For the text-containing cell, return its midpoint in (X, Y) coordinate format. 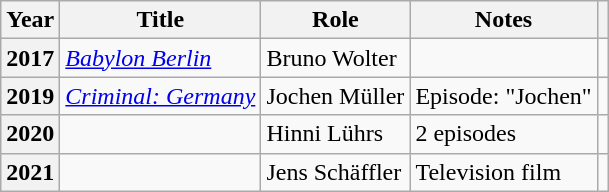
Notes (504, 20)
Bruno Wolter (336, 58)
Episode: "Jochen" (504, 96)
Year (30, 20)
Television film (504, 172)
Babylon Berlin (160, 58)
Title (160, 20)
Jochen Müller (336, 96)
Jens Schäffler (336, 172)
Criminal: Germany (160, 96)
2017 (30, 58)
2021 (30, 172)
Role (336, 20)
2 episodes (504, 134)
2020 (30, 134)
2019 (30, 96)
Hinni Lührs (336, 134)
